Output the (X, Y) coordinate of the center of the cell containing the given text.  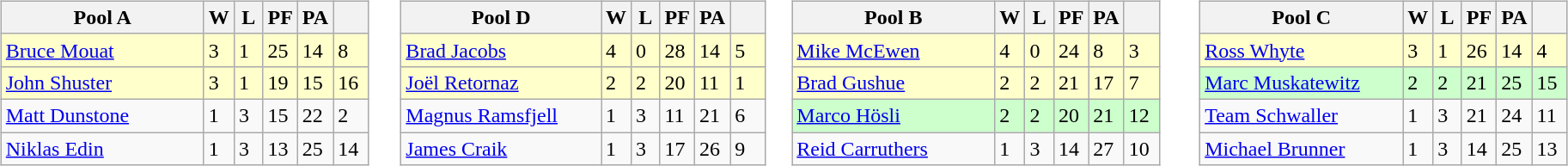
Magnus Ramsfjell (502, 115)
Pool C (1302, 17)
28 (677, 50)
Pool B (894, 17)
Michael Brunner (1302, 149)
Niklas Edin (102, 149)
Team Schwaller (1302, 115)
5 (747, 50)
7 (1141, 83)
9 (747, 149)
27 (1107, 149)
22 (314, 115)
James Craik (502, 149)
Mike McEwen (894, 50)
Pool D (502, 17)
Brad Gushue (894, 83)
Reid Carruthers (894, 149)
Brad Jacobs (502, 50)
12 (1141, 115)
Pool A (102, 17)
Ross Whyte (1302, 50)
Joël Retornaz (502, 83)
6 (747, 115)
19 (280, 83)
16 (351, 83)
Marc Muskatewitz (1302, 83)
John Shuster (102, 83)
10 (1141, 149)
Bruce Mouat (102, 50)
Marco Hösli (894, 115)
Matt Dunstone (102, 115)
